Return the (x, y) coordinate for the center point of the cell that contains the specified text.  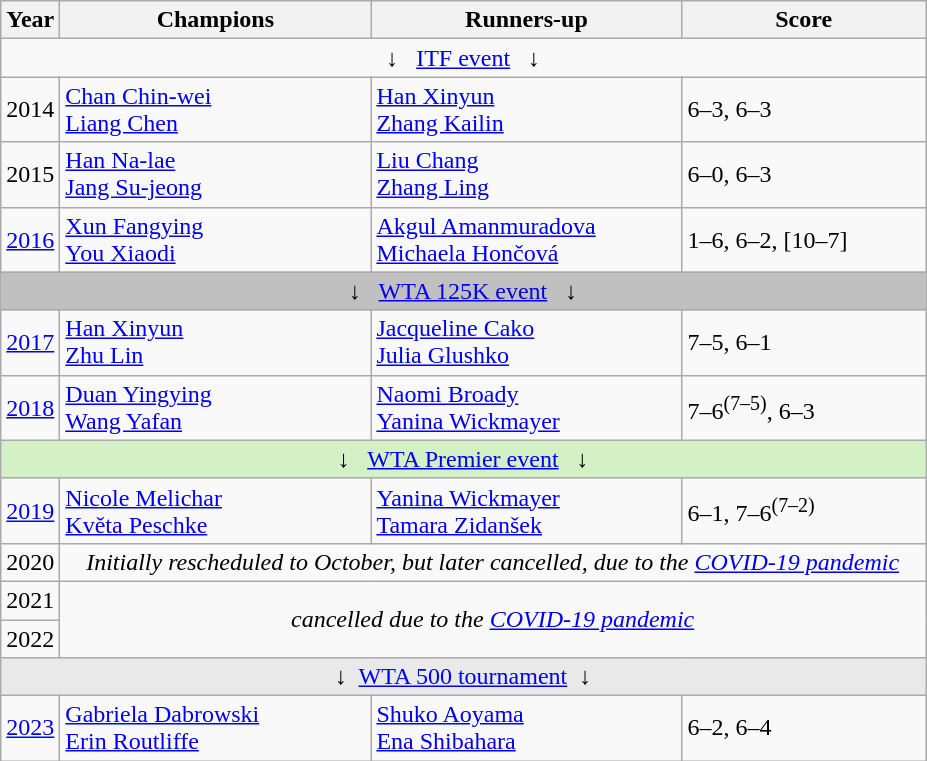
2022 (30, 639)
2016 (30, 240)
cancelled due to the COVID-19 pandemic (493, 619)
Runners-up (526, 20)
Liu Chang Zhang Ling (526, 174)
Gabriela Dabrowski Erin Routliffe (216, 728)
Duan Yingying Wang Yafan (216, 408)
2017 (30, 342)
↓ WTA 125K event ↓ (464, 291)
2015 (30, 174)
Akgul Amanmuradova Michaela Hončová (526, 240)
Yanina Wickmayer Tamara Zidanšek (526, 510)
2020 (30, 562)
Shuko Aoyama Ena Shibahara (526, 728)
2018 (30, 408)
Han Xinyun Zhu Lin (216, 342)
2021 (30, 600)
Jacqueline Cako Julia Glushko (526, 342)
7–5, 6–1 (804, 342)
Han Na-lae Jang Su-jeong (216, 174)
2023 (30, 728)
↓ WTA 500 tournament ↓ (464, 677)
Champions (216, 20)
Chan Chin-wei Liang Chen (216, 110)
Xun Fangying You Xiaodi (216, 240)
6–3, 6–3 (804, 110)
Han Xinyun Zhang Kailin (526, 110)
Nicole Melichar Květa Peschke (216, 510)
1–6, 6–2, [10–7] (804, 240)
2014 (30, 110)
Initially rescheduled to October, but later cancelled, due to the COVID-19 pandemic (493, 562)
↓ WTA Premier event ↓ (464, 459)
6–0, 6–3 (804, 174)
7–6(7–5), 6–3 (804, 408)
2019 (30, 510)
6–2, 6–4 (804, 728)
6–1, 7–6(7–2) (804, 510)
↓ ITF event ↓ (464, 58)
Score (804, 20)
Naomi Broady Yanina Wickmayer (526, 408)
Year (30, 20)
